Find where the given text appears and provide that cell's center as (x, y) coordinate. 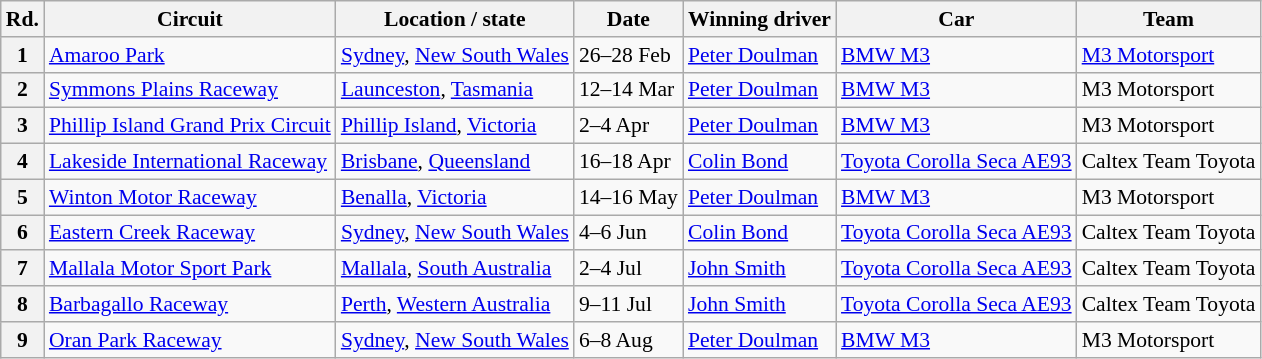
Eastern Creek Raceway (190, 233)
Team (1169, 19)
Amaroo Park (190, 55)
Circuit (190, 19)
Date (628, 19)
16–18 Apr (628, 162)
Location / state (455, 19)
Winning driver (760, 19)
Car (956, 19)
9–11 Jul (628, 304)
9 (22, 340)
Phillip Island, Victoria (455, 126)
3 (22, 126)
Lakeside International Raceway (190, 162)
Rd. (22, 19)
6 (22, 233)
2–4 Apr (628, 126)
4 (22, 162)
2–4 Jul (628, 269)
6–8 Aug (628, 340)
1 (22, 55)
7 (22, 269)
5 (22, 197)
Mallala Motor Sport Park (190, 269)
4–6 Jun (628, 233)
Benalla, Victoria (455, 197)
Mallala, South Australia (455, 269)
12–14 Mar (628, 90)
26–28 Feb (628, 55)
Launceston, Tasmania (455, 90)
Winton Motor Raceway (190, 197)
Barbagallo Raceway (190, 304)
2 (22, 90)
8 (22, 304)
Oran Park Raceway (190, 340)
Symmons Plains Raceway (190, 90)
Perth, Western Australia (455, 304)
Phillip Island Grand Prix Circuit (190, 126)
Brisbane, Queensland (455, 162)
14–16 May (628, 197)
